Search for the cell housing the specified text and yield its [X, Y] center coordinate. 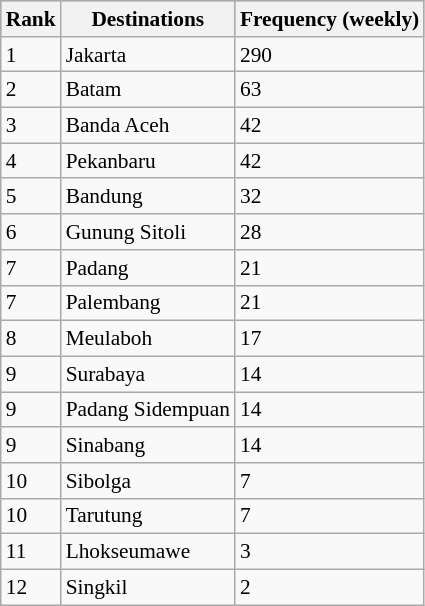
11 [31, 552]
Banda Aceh [148, 126]
17 [330, 339]
63 [330, 90]
Jakarta [148, 55]
Gunung Sitoli [148, 232]
Rank [31, 19]
Sinabang [148, 445]
Singkil [148, 587]
32 [330, 197]
Bandung [148, 197]
Sibolga [148, 481]
4 [31, 161]
Padang Sidempuan [148, 410]
Lhokseumawe [148, 552]
6 [31, 232]
Palembang [148, 303]
Pekanbaru [148, 161]
Destinations [148, 19]
Tarutung [148, 516]
Surabaya [148, 374]
12 [31, 587]
5 [31, 197]
Batam [148, 90]
28 [330, 232]
Frequency (weekly) [330, 19]
Padang [148, 268]
Meulaboh [148, 339]
290 [330, 55]
1 [31, 55]
8 [31, 339]
